Extract the (X, Y) coordinate from the center of the cell holding the provided text.  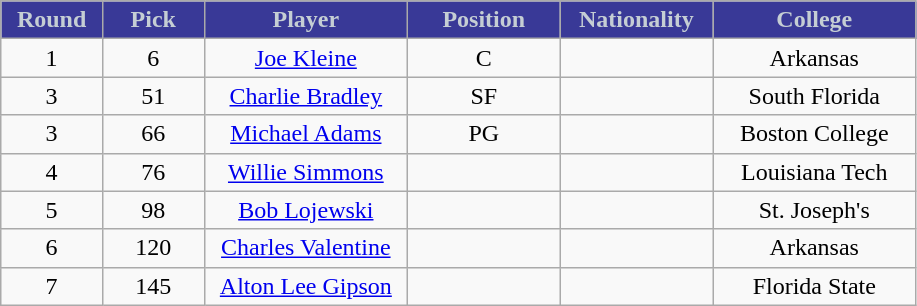
Charlie Bradley (306, 96)
1 (52, 58)
Pick (153, 20)
PG (484, 134)
Alton Lee Gipson (306, 286)
Bob Lojewski (306, 210)
120 (153, 248)
Round (52, 20)
7 (52, 286)
Player (306, 20)
St. Joseph's (814, 210)
Nationality (636, 20)
Boston College (814, 134)
4 (52, 172)
Willie Simmons (306, 172)
Position (484, 20)
98 (153, 210)
76 (153, 172)
Michael Adams (306, 134)
5 (52, 210)
Charles Valentine (306, 248)
Louisiana Tech (814, 172)
South Florida (814, 96)
Joe Kleine (306, 58)
C (484, 58)
College (814, 20)
66 (153, 134)
51 (153, 96)
145 (153, 286)
SF (484, 96)
Florida State (814, 286)
